Locate the cell with the specified text and output its [X, Y] center coordinate. 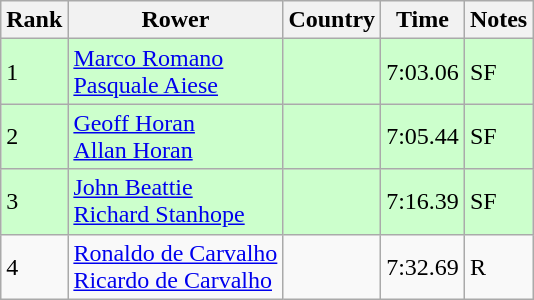
2 [34, 136]
7:05.44 [423, 136]
1 [34, 72]
Country [332, 20]
Rower [176, 20]
7:32.69 [423, 266]
Time [423, 20]
Rank [34, 20]
7:16.39 [423, 202]
Notes [498, 20]
R [498, 266]
Geoff HoranAllan Horan [176, 136]
John BeattieRichard Stanhope [176, 202]
Ronaldo de CarvalhoRicardo de Carvalho [176, 266]
4 [34, 266]
7:03.06 [423, 72]
3 [34, 202]
Marco RomanoPasquale Aiese [176, 72]
